Output the [x, y] coordinate of the center of the cell containing the given text.  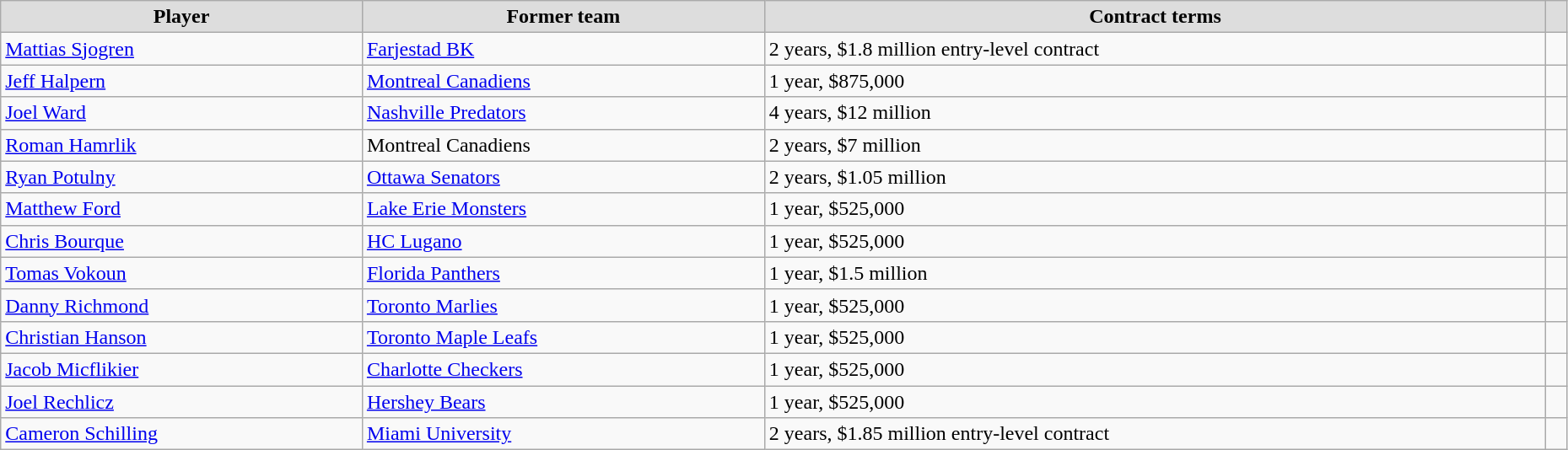
Cameron Schilling [182, 434]
Joel Ward [182, 113]
Tomas Vokoun [182, 273]
Joel Rechlicz [182, 402]
Danny Richmond [182, 305]
Farjestad BK [563, 49]
Christian Hanson [182, 337]
2 years, $1.8 million entry-level contract [1155, 49]
Miami University [563, 434]
2 years, $1.85 million entry-level contract [1155, 434]
Hershey Bears [563, 402]
Chris Bourque [182, 241]
Jeff Halpern [182, 81]
Jacob Micflikier [182, 369]
2 years, $7 million [1155, 145]
Mattias Sjogren [182, 49]
HC Lugano [563, 241]
Ottawa Senators [563, 177]
Toronto Marlies [563, 305]
4 years, $12 million [1155, 113]
Former team [563, 17]
Player [182, 17]
1 year, $875,000 [1155, 81]
2 years, $1.05 million [1155, 177]
Matthew Ford [182, 209]
Lake Erie Monsters [563, 209]
Contract terms [1155, 17]
Florida Panthers [563, 273]
Charlotte Checkers [563, 369]
Toronto Maple Leafs [563, 337]
Nashville Predators [563, 113]
1 year, $1.5 million [1155, 273]
Ryan Potulny [182, 177]
Roman Hamrlik [182, 145]
